Find where the given text appears and provide that cell's center as (x, y) coordinate. 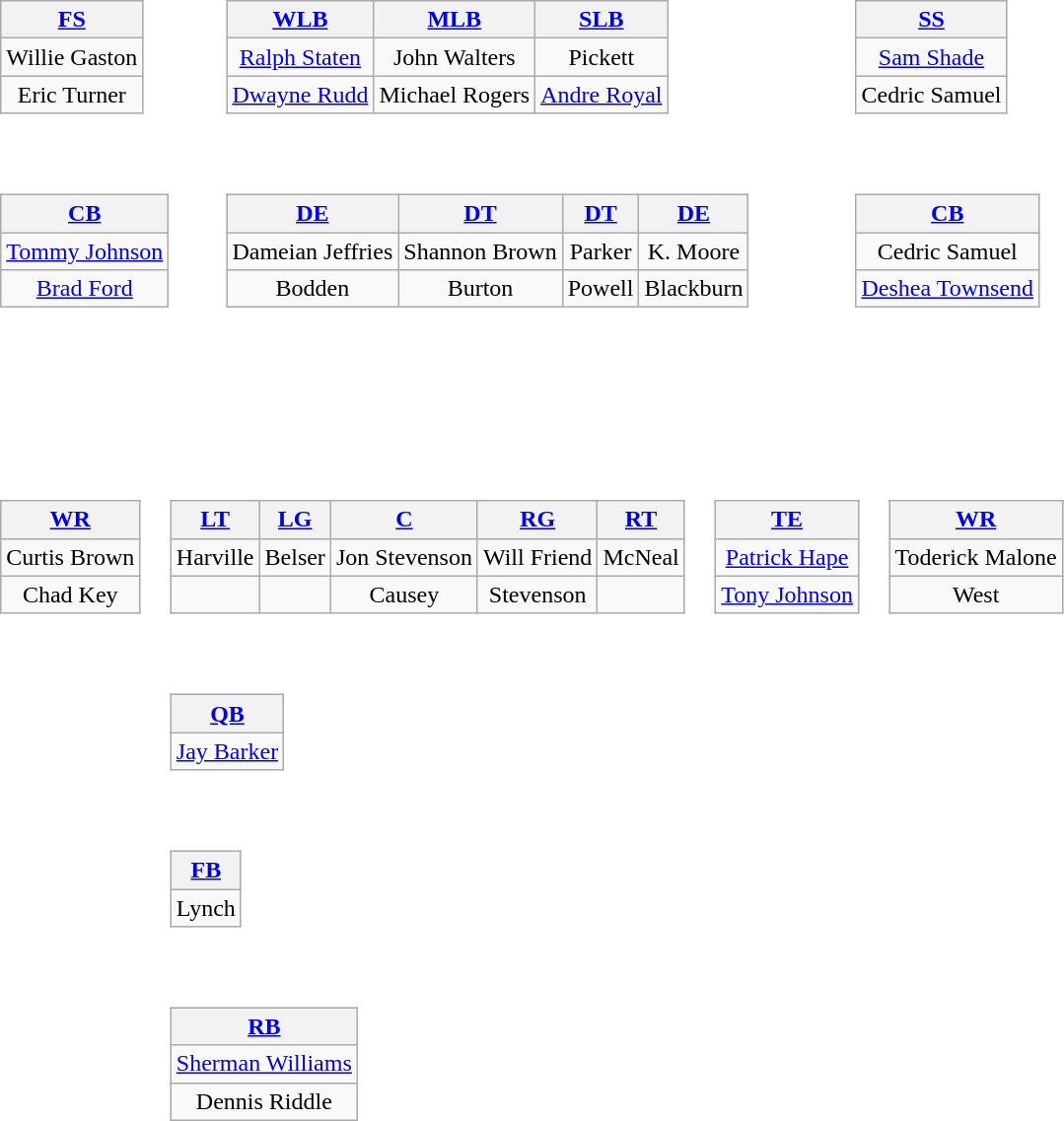
Andre Royal (602, 95)
Brad Ford (85, 289)
FS (72, 20)
Powell (601, 289)
RT (641, 520)
Toderick Malone (976, 557)
Causey (404, 595)
LT (215, 520)
TE (787, 520)
RG (536, 520)
Tony Johnson (787, 595)
Blackburn (694, 289)
Dameian Jeffries (313, 251)
Willie Gaston (72, 57)
Will Friend (536, 557)
SLB (602, 20)
K. Moore (694, 251)
TE Patrick Hape Tony Johnson (799, 544)
WLB (300, 20)
Bodden (313, 289)
Deshea Townsend (948, 289)
Belser (295, 557)
Shannon Brown (480, 251)
Ralph Staten (300, 57)
John Walters (455, 57)
MLB (455, 20)
Eric Turner (72, 95)
Jay Barker (227, 751)
Michael Rogers (455, 95)
QB (227, 714)
FB Lynch (440, 876)
DE DT DT DE Dameian Jeffries Shannon Brown Parker K. Moore Bodden Burton Powell Blackburn (538, 238)
Dwayne Rudd (300, 95)
Sam Shade (931, 57)
Harville (215, 557)
Dennis Riddle (264, 1101)
Sherman Williams (264, 1064)
Burton (480, 289)
SS (931, 20)
Pickett (602, 57)
QB Jay Barker (440, 720)
Lynch (205, 908)
McNeal (641, 557)
Jon Stevenson (404, 557)
Tommy Johnson (85, 251)
LT LG C RG RT Harville Belser Jon Stevenson Will Friend McNeal Causey Stevenson (440, 544)
RB (264, 1026)
Parker (601, 251)
Chad Key (71, 595)
C (404, 520)
West (976, 595)
FB (205, 870)
Stevenson (536, 595)
LG (295, 520)
Patrick Hape (787, 557)
Curtis Brown (71, 557)
